Pinpoint the cell where the given text exists, returning its [X, Y] midpoint coordinate. 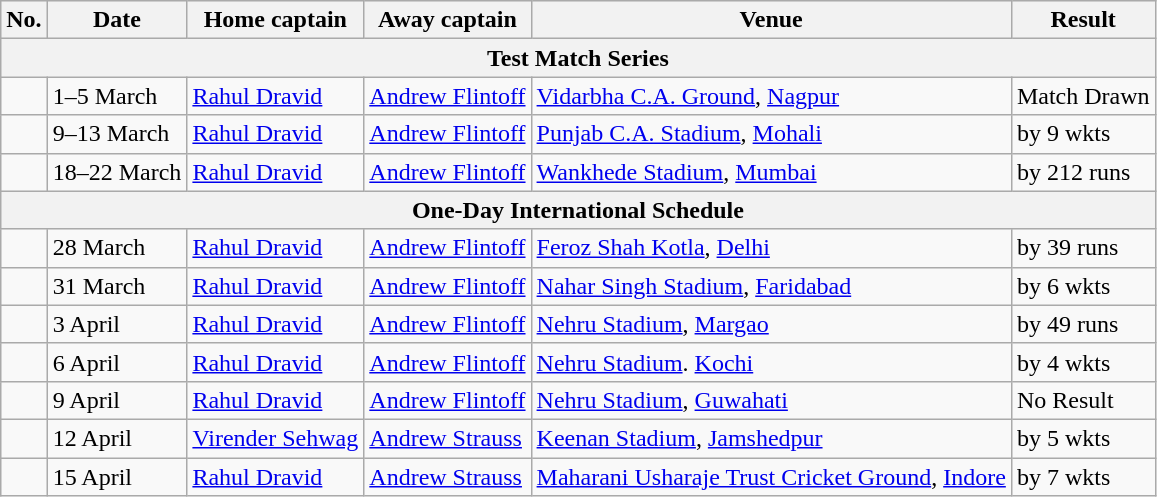
28 March [117, 248]
3 April [117, 324]
18–22 March [117, 172]
Wankhede Stadium, Mumbai [771, 172]
9–13 March [117, 134]
Match Drawn [1083, 96]
No Result [1083, 400]
Nehru Stadium, Margao [771, 324]
Maharani Usharaje Trust Cricket Ground, Indore [771, 477]
One-Day International Schedule [578, 210]
Home captain [276, 20]
Date [117, 20]
Punjab C.A. Stadium, Mohali [771, 134]
Nehru Stadium, Guwahati [771, 400]
by 39 runs [1083, 248]
31 March [117, 286]
Venue [771, 20]
Result [1083, 20]
Feroz Shah Kotla, Delhi [771, 248]
Virender Sehwag [276, 438]
6 April [117, 362]
by 212 runs [1083, 172]
by 6 wkts [1083, 286]
by 9 wkts [1083, 134]
Vidarbha C.A. Ground, Nagpur [771, 96]
12 April [117, 438]
Away captain [448, 20]
by 49 runs [1083, 324]
Keenan Stadium, Jamshedpur [771, 438]
by 5 wkts [1083, 438]
by 4 wkts [1083, 362]
by 7 wkts [1083, 477]
15 April [117, 477]
Test Match Series [578, 58]
Nehru Stadium. Kochi [771, 362]
Nahar Singh Stadium, Faridabad [771, 286]
9 April [117, 400]
No. [24, 20]
1–5 March [117, 96]
